Scan for the cell matching the given text and deliver its (x, y) coordinate at center. 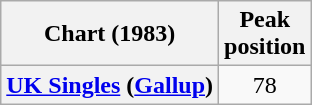
UK Singles (Gallup) (110, 85)
Chart (1983) (110, 34)
Peakposition (265, 34)
78 (265, 85)
